Return the (X, Y) coordinate for the center point of the cell that contains the specified text.  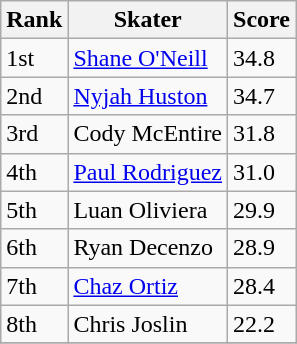
28.4 (262, 286)
22.2 (262, 324)
Chris Joslin (148, 324)
6th (34, 248)
4th (34, 172)
1st (34, 58)
Score (262, 20)
34.7 (262, 96)
Ryan Decenzo (148, 248)
Skater (148, 20)
Chaz Ortiz (148, 286)
Cody McEntire (148, 134)
31.8 (262, 134)
Rank (34, 20)
Luan Oliviera (148, 210)
Shane O'Neill (148, 58)
28.9 (262, 248)
7th (34, 286)
8th (34, 324)
Nyjah Huston (148, 96)
5th (34, 210)
31.0 (262, 172)
Paul Rodriguez (148, 172)
2nd (34, 96)
34.8 (262, 58)
29.9 (262, 210)
3rd (34, 134)
